Return the [x, y] coordinate for the center point of the cell that contains the specified text.  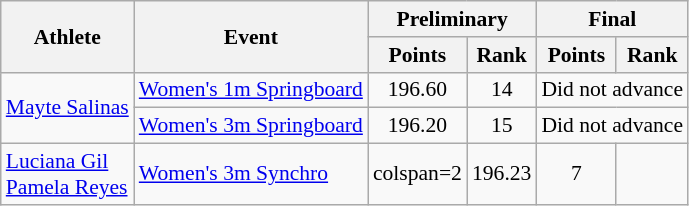
7 [576, 174]
Women's 3m Synchro [251, 174]
Preliminary [452, 19]
Mayte Salinas [68, 108]
Final [612, 19]
196.60 [418, 90]
196.23 [502, 174]
Women's 1m Springboard [251, 90]
15 [502, 126]
14 [502, 90]
196.20 [418, 126]
Luciana GilPamela Reyes [68, 174]
Women's 3m Springboard [251, 126]
Event [251, 36]
colspan=2 [418, 174]
Athlete [68, 36]
